Extract the [x, y] coordinate from the center of the cell holding the provided text.  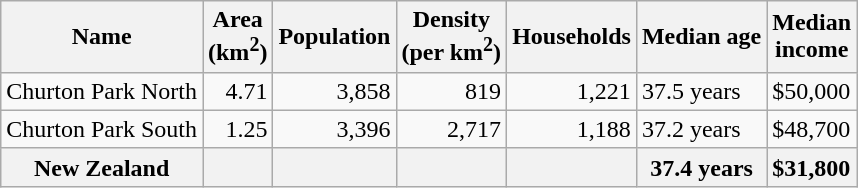
$50,000 [812, 91]
1,221 [572, 91]
Households [572, 37]
Median age [701, 37]
Medianincome [812, 37]
Area(km2) [237, 37]
819 [452, 91]
37.4 years [701, 167]
3,396 [334, 129]
1.25 [237, 129]
Churton Park North [102, 91]
Population [334, 37]
Density(per km2) [452, 37]
1,188 [572, 129]
Churton Park South [102, 129]
2,717 [452, 129]
New Zealand [102, 167]
3,858 [334, 91]
$48,700 [812, 129]
Name [102, 37]
37.5 years [701, 91]
37.2 years [701, 129]
$31,800 [812, 167]
4.71 [237, 91]
